Return the (X, Y) coordinate for the center point of the cell that contains the specified text.  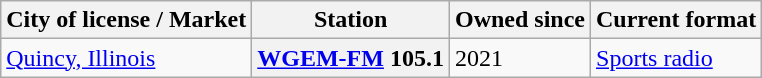
Station (351, 20)
Owned since (520, 20)
WGEM-FM 105.1 (351, 58)
Quincy, Illinois (126, 58)
2021 (520, 58)
Sports radio (676, 58)
Current format (676, 20)
City of license / Market (126, 20)
